Extract the (X, Y) coordinate from the center of the cell holding the provided text.  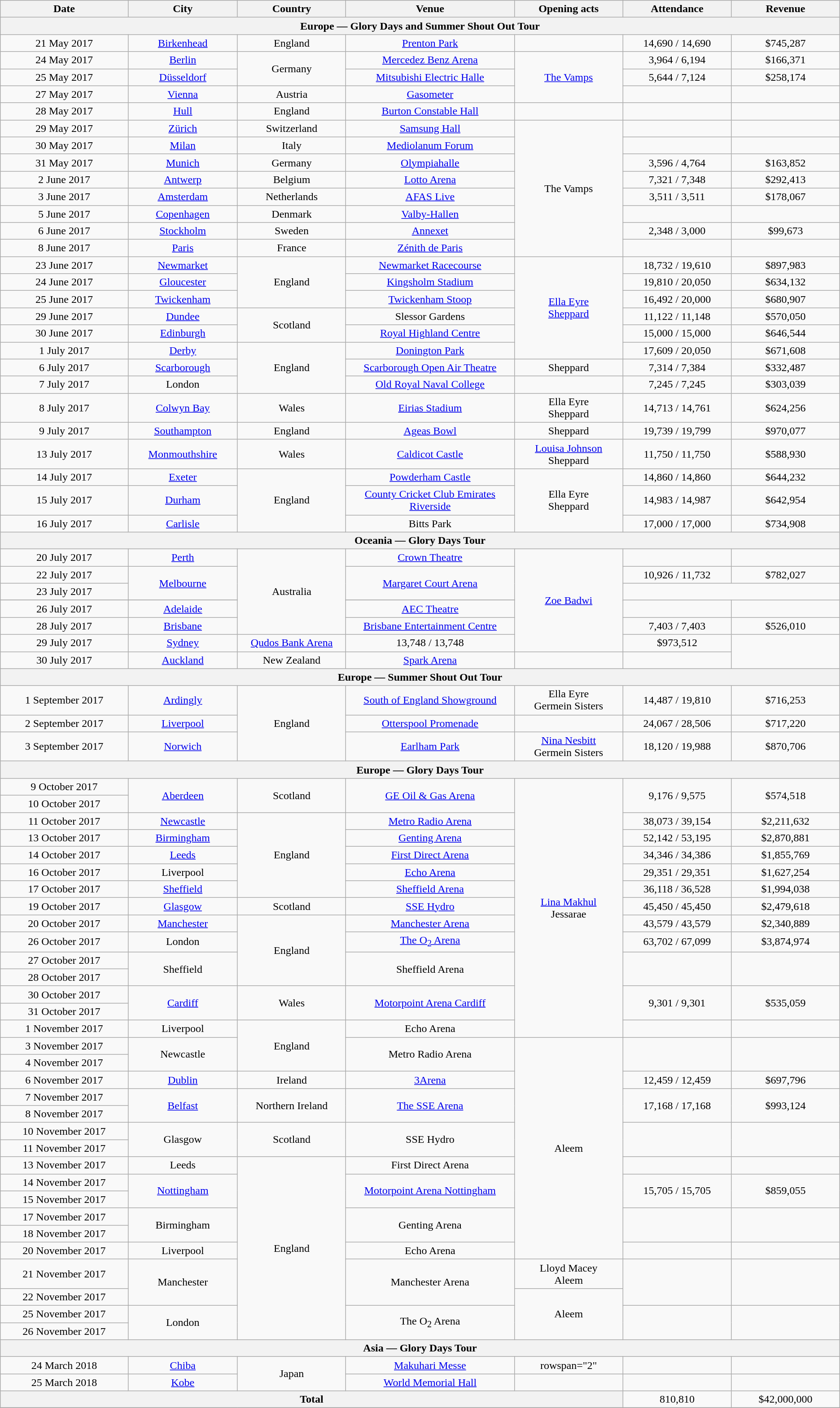
Nina NesbittGermein Sisters (569, 747)
$897,983 (786, 265)
Stockholm (183, 231)
$697,796 (786, 1080)
23 July 2017 (64, 592)
8 June 2017 (64, 248)
$1,627,254 (786, 872)
2,348 / 3,000 (677, 231)
Eirias Stadium (430, 407)
Auckland (183, 660)
Annexet (430, 231)
45,450 / 45,450 (677, 906)
Edinburgh (183, 333)
13,748 / 13,748 (430, 643)
25 May 2017 (64, 77)
28 July 2017 (64, 626)
18 November 2017 (64, 1233)
Vienna (183, 94)
9,301 / 9,301 (677, 1003)
$303,039 (786, 385)
$99,673 (786, 231)
GE Oil & Gas Arena (430, 795)
3,964 / 6,194 (677, 60)
24 June 2017 (64, 282)
Ardingly (183, 700)
$734,908 (786, 524)
Copenhagen (183, 214)
12,459 / 12,459 (677, 1080)
$2,211,632 (786, 821)
15 November 2017 (64, 1199)
3 November 2017 (64, 1046)
New Zealand (292, 660)
17 October 2017 (64, 889)
Aberdeen (183, 795)
10 October 2017 (64, 804)
14 October 2017 (64, 855)
3,511 / 3,511 (677, 197)
$258,174 (786, 77)
Japan (292, 1374)
15,000 / 15,000 (677, 333)
Europe — Summer Shout Out Tour (420, 677)
Bitts Park (430, 524)
21 May 2017 (64, 43)
3 June 2017 (64, 197)
$646,544 (786, 333)
$634,132 (786, 282)
29 June 2017 (64, 316)
2 June 2017 (64, 179)
$178,067 (786, 197)
$3,874,974 (786, 942)
Venue (430, 9)
5,644 / 7,124 (677, 77)
$973,512 (677, 643)
Chiba (183, 1365)
Prenton Park (430, 43)
Gasometer (430, 94)
Austria (292, 94)
Zoe Badwi (569, 600)
17,609 / 20,050 (677, 350)
25 June 2017 (64, 299)
Sydney (183, 643)
25 November 2017 (64, 1314)
$870,706 (786, 747)
11 November 2017 (64, 1148)
Northern Ireland (292, 1106)
$624,256 (786, 407)
21 November 2017 (64, 1273)
$745,287 (786, 43)
6 June 2017 (64, 231)
Munich (183, 162)
7 July 2017 (64, 385)
$716,253 (786, 700)
$970,077 (786, 431)
8 November 2017 (64, 1114)
Margaret Court Arena (430, 583)
14,487 / 19,810 (677, 700)
26 November 2017 (64, 1331)
$535,059 (786, 1003)
30 October 2017 (64, 994)
23 June 2017 (64, 265)
14,983 / 14,987 (677, 500)
27 October 2017 (64, 960)
Lotto Arena (430, 179)
15,705 / 15,705 (677, 1191)
Ireland (292, 1080)
17 November 2017 (64, 1216)
Olympiahalle (430, 162)
Ella EyreGermein Sisters (569, 700)
11,122 / 11,148 (677, 316)
16 October 2017 (64, 872)
29 May 2017 (64, 128)
Total (311, 1399)
Donington Park (430, 350)
36,118 / 36,528 (677, 889)
6 July 2017 (64, 367)
$332,487 (786, 367)
Monmouthshire (183, 454)
Lloyd MaceyAleem (569, 1273)
County Cricket Club Emirates Riverside (430, 500)
1 July 2017 (64, 350)
Revenue (786, 9)
63,702 / 67,099 (677, 942)
Italy (292, 145)
Powderham Castle (430, 477)
Ageas Bowl (430, 431)
$588,930 (786, 454)
16 July 2017 (64, 524)
6 November 2017 (64, 1080)
9,176 / 9,575 (677, 795)
$292,413 (786, 179)
Sweden (292, 231)
28 October 2017 (64, 977)
Asia — Glory Days Tour (420, 1348)
South of England Showground (430, 700)
22 July 2017 (64, 575)
7,245 / 7,245 (677, 385)
19,739 / 19,799 (677, 431)
AFAS Live (430, 197)
$1,994,038 (786, 889)
27 May 2017 (64, 94)
Earlham Park (430, 747)
Oceania — Glory Days Tour (420, 541)
Royal Highland Centre (430, 333)
24 May 2017 (64, 60)
Cardiff (183, 1003)
18,120 / 19,988 (677, 747)
25 March 2018 (64, 1382)
Zürich (183, 128)
34,346 / 34,386 (677, 855)
13 October 2017 (64, 838)
Caldicot Castle (430, 454)
20 November 2017 (64, 1251)
38,073 / 39,154 (677, 821)
$2,479,618 (786, 906)
Louisa JohnsonSheppard (569, 454)
Berlin (183, 60)
AEC Theatre (430, 609)
City (183, 9)
1 September 2017 (64, 700)
Exeter (183, 477)
19,810 / 20,050 (677, 282)
2 September 2017 (64, 723)
13 November 2017 (64, 1165)
France (292, 248)
7,314 / 7,384 (677, 367)
28 May 2017 (64, 111)
52,142 / 53,195 (677, 838)
$2,870,881 (786, 838)
31 October 2017 (64, 1011)
Denmark (292, 214)
14 July 2017 (64, 477)
Milan (183, 145)
$644,232 (786, 477)
Newmarket (183, 265)
Kingsholm Stadium (430, 282)
$1,855,769 (786, 855)
14,690 / 14,690 (677, 43)
Motorpoint Arena Cardiff (430, 1003)
Dundee (183, 316)
30 May 2017 (64, 145)
Burton Constable Hall (430, 111)
11,750 / 11,750 (677, 454)
Melbourne (183, 583)
$42,000,000 (786, 1399)
Samsung Hall (430, 128)
30 July 2017 (64, 660)
Scarborough Open Air Theatre (430, 367)
The SSE Arena (430, 1106)
30 June 2017 (64, 333)
Country (292, 9)
Birkenhead (183, 43)
7 November 2017 (64, 1097)
Switzerland (292, 128)
Scarborough (183, 367)
Hull (183, 111)
$2,340,889 (786, 923)
Colwyn Bay (183, 407)
24 March 2018 (64, 1365)
Amsterdam (183, 197)
Motorpoint Arena Nottingham (430, 1191)
Makuhari Messe (430, 1365)
$680,907 (786, 299)
5 June 2017 (64, 214)
Netherlands (292, 197)
Europe — Glory Days Tour (420, 770)
29,351 / 29,351 (677, 872)
17,000 / 17,000 (677, 524)
22 November 2017 (64, 1297)
Paris (183, 248)
$859,055 (786, 1191)
Twickenham Stoop (430, 299)
Kobe (183, 1382)
Europe — Glory Days and Summer Shout Out Tour (420, 26)
Southampton (183, 431)
$163,852 (786, 162)
Durham (183, 500)
Qudos Bank Arena (292, 643)
10 November 2017 (64, 1131)
3Arena (430, 1080)
19 October 2017 (64, 906)
Zénith de Paris (430, 248)
8 July 2017 (64, 407)
7,403 / 7,403 (677, 626)
14,860 / 14,860 (677, 477)
$717,220 (786, 723)
26 October 2017 (64, 942)
Newmarket Racecourse (430, 265)
Antwerp (183, 179)
$642,954 (786, 500)
9 October 2017 (64, 787)
7,321 / 7,348 (677, 179)
3,596 / 4,764 (677, 162)
Perth (183, 558)
Norwich (183, 747)
Dublin (183, 1080)
14,713 / 14,761 (677, 407)
9 July 2017 (64, 431)
31 May 2017 (64, 162)
$574,518 (786, 795)
29 July 2017 (64, 643)
Opening acts (569, 9)
18,732 / 19,610 (677, 265)
Derby (183, 350)
20 July 2017 (64, 558)
$671,608 (786, 350)
810,810 (677, 1399)
Attendance (677, 9)
17,168 / 17,168 (677, 1106)
Brisbane (183, 626)
Date (64, 9)
Slessor Gardens (430, 316)
Brisbane Entertainment Centre (430, 626)
Belgium (292, 179)
20 October 2017 (64, 923)
$993,124 (786, 1106)
Australia (292, 592)
Mercedez Benz Arena (430, 60)
3 September 2017 (64, 747)
Spark Arena (430, 660)
24,067 / 28,506 (677, 723)
$526,010 (786, 626)
43,579 / 43,579 (677, 923)
$166,371 (786, 60)
15 July 2017 (64, 500)
Adelaide (183, 609)
rowspan="2" (569, 1365)
16,492 / 20,000 (677, 299)
Nottingham (183, 1191)
26 July 2017 (64, 609)
Gloucester (183, 282)
$782,027 (786, 575)
World Memorial Hall (430, 1382)
14 November 2017 (64, 1182)
Twickenham (183, 299)
Belfast (183, 1106)
10,926 / 11,732 (677, 575)
11 October 2017 (64, 821)
Mitsubishi Electric Halle (430, 77)
13 July 2017 (64, 454)
Crown Theatre (430, 558)
1 November 2017 (64, 1029)
Otterspool Promenade (430, 723)
$570,050 (786, 316)
4 November 2017 (64, 1063)
Old Royal Naval College (430, 385)
Mediolanum Forum (430, 145)
Lina MakhulJessarae (569, 907)
Düsseldorf (183, 77)
Carlisle (183, 524)
Valby-Hallen (430, 214)
